Return [X, Y] of the center of cell containing provided text 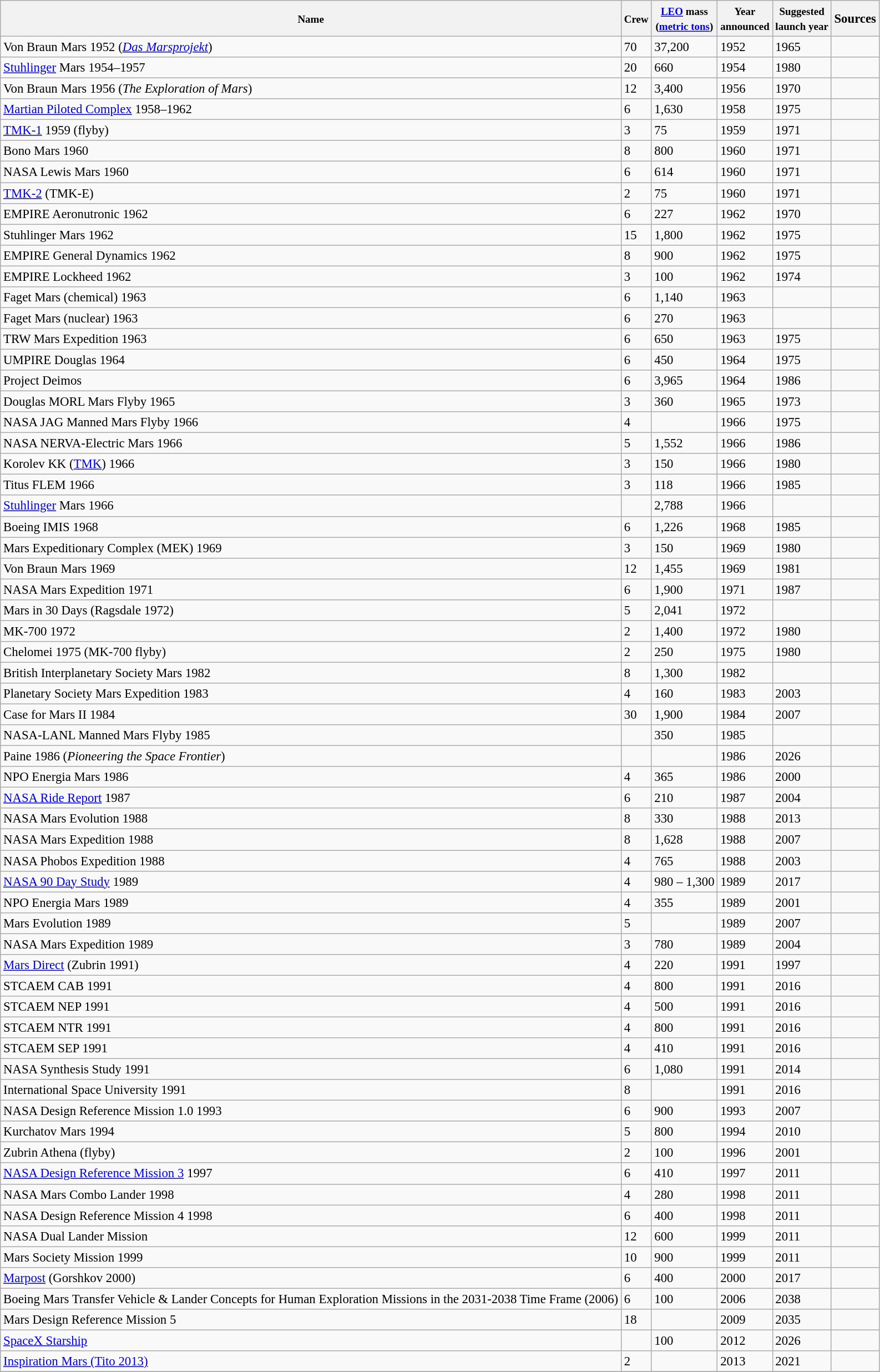
Project Deimos [311, 381]
227 [685, 214]
1973 [802, 402]
280 [685, 1194]
UMPIRE Douglas 1964 [311, 360]
Mars Evolution 1989 [311, 923]
NASA Mars Expedition 1971 [311, 589]
Suggestedlaunch year [802, 19]
365 [685, 777]
2006 [745, 1299]
780 [685, 944]
Faget Mars (chemical) 1963 [311, 297]
Stuhlinger Mars 1962 [311, 235]
NASA 90 Day Study 1989 [311, 881]
TMK-2 (TMK-E) [311, 193]
20 [636, 68]
NASA Design Reference Mission 1.0 1993 [311, 1111]
Crew [636, 19]
NASA Lewis Mars 1960 [311, 172]
Von Braun Mars 1956 (The Exploration of Mars) [311, 89]
1996 [745, 1153]
Stuhlinger Mars 1954–1957 [311, 68]
1974 [802, 276]
2035 [802, 1320]
Faget Mars (nuclear) 1963 [311, 318]
3,400 [685, 89]
NASA Design Reference Mission 4 1998 [311, 1215]
Marpost (Gorshkov 2000) [311, 1278]
70 [636, 47]
Zubrin Athena (flyby) [311, 1153]
NASA Synthesis Study 1991 [311, 1070]
Mars Expeditionary Complex (MEK) 1969 [311, 548]
2,041 [685, 611]
1958 [745, 109]
614 [685, 172]
EMPIRE Aeronutronic 1962 [311, 214]
1981 [802, 568]
1,400 [685, 631]
980 – 1,300 [685, 881]
2014 [802, 1070]
160 [685, 694]
TMK-1 1959 (flyby) [311, 130]
Planetary Society Mars Expedition 1983 [311, 694]
1,226 [685, 527]
NPO Energia Mars 1989 [311, 902]
250 [685, 652]
Chelomei 1975 (MK-700 flyby) [311, 652]
1,300 [685, 673]
1956 [745, 89]
Bono Mars 1960 [311, 152]
330 [685, 819]
10 [636, 1257]
TRW Mars Expedition 1963 [311, 339]
NASA Mars Evolution 1988 [311, 819]
355 [685, 902]
210 [685, 798]
EMPIRE Lockheed 1962 [311, 276]
Inspiration Mars (Tito 2013) [311, 1361]
2,788 [685, 506]
Case for Mars II 1984 [311, 715]
220 [685, 965]
360 [685, 402]
Sources [855, 19]
2009 [745, 1320]
Kurchatov Mars 1994 [311, 1132]
1,628 [685, 840]
350 [685, 735]
1,630 [685, 109]
450 [685, 360]
500 [685, 1007]
1994 [745, 1132]
1984 [745, 715]
1993 [745, 1111]
1968 [745, 527]
18 [636, 1320]
Titus FLEM 1966 [311, 485]
NASA Design Reference Mission 3 1997 [311, 1174]
1,455 [685, 568]
NASA Mars Expedition 1989 [311, 944]
3,965 [685, 381]
2038 [802, 1299]
Year announced [745, 19]
STCAEM NTR 1991 [311, 1027]
1,800 [685, 235]
30 [636, 715]
1,140 [685, 297]
1982 [745, 673]
NASA Ride Report 1987 [311, 798]
765 [685, 861]
Boeing Mars Transfer Vehicle & Lander Concepts for Human Exploration Missions in the 2031-2038 Time Frame (2006) [311, 1299]
270 [685, 318]
Martian Piloted Complex 1958–1962 [311, 109]
Von Braun Mars 1969 [311, 568]
MK-700 1972 [311, 631]
NASA Mars Expedition 1988 [311, 840]
600 [685, 1236]
NASA-LANL Manned Mars Flyby 1985 [311, 735]
2021 [802, 1361]
NASA Phobos Expedition 1988 [311, 861]
1,080 [685, 1070]
1959 [745, 130]
LEO mass (metric tons) [685, 19]
EMPIRE General Dynamics 1962 [311, 255]
118 [685, 485]
1,552 [685, 443]
Von Braun Mars 1952 (Das Marsprojekt) [311, 47]
15 [636, 235]
Mars Society Mission 1999 [311, 1257]
Mars Design Reference Mission 5 [311, 1320]
1952 [745, 47]
2012 [745, 1340]
STCAEM SEP 1991 [311, 1048]
Korolev KK (TMK) 1966 [311, 464]
STCAEM CAB 1991 [311, 986]
Boeing IMIS 1968 [311, 527]
Stuhlinger Mars 1966 [311, 506]
Mars in 30 Days (Ragsdale 1972) [311, 611]
Name [311, 19]
NASA NERVA-Electric Mars 1966 [311, 443]
Douglas MORL Mars Flyby 1965 [311, 402]
650 [685, 339]
NASA JAG Manned Mars Flyby 1966 [311, 422]
NASA Mars Combo Lander 1998 [311, 1194]
STCAEM NEP 1991 [311, 1007]
37,200 [685, 47]
2010 [802, 1132]
660 [685, 68]
International Space University 1991 [311, 1090]
Mars Direct (Zubrin 1991) [311, 965]
1954 [745, 68]
SpaceX Starship [311, 1340]
1983 [745, 694]
British Interplanetary Society Mars 1982 [311, 673]
Paine 1986 (Pioneering the Space Frontier) [311, 756]
NASA Dual Lander Mission [311, 1236]
NPO Energia Mars 1986 [311, 777]
